Extract the [X, Y] coordinate from the center of the cell holding the provided text.  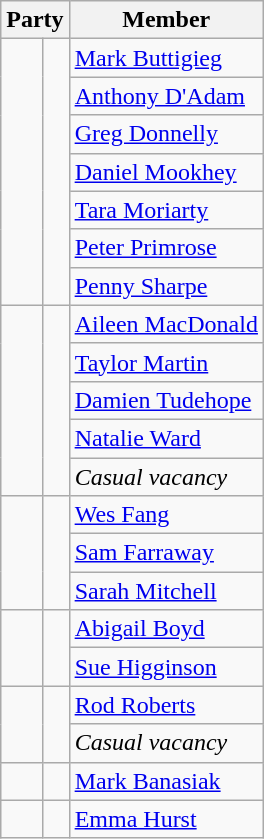
Mark Banasiak [166, 781]
Natalie Ward [166, 438]
Peter Primrose [166, 248]
Anthony D'Adam [166, 96]
Wes Fang [166, 515]
Party [35, 20]
Penny Sharpe [166, 286]
Sue Higginson [166, 667]
Daniel Mookhey [166, 172]
Abigail Boyd [166, 629]
Mark Buttigieg [166, 58]
Sam Farraway [166, 553]
Taylor Martin [166, 362]
Greg Donnelly [166, 134]
Tara Moriarty [166, 210]
Aileen MacDonald [166, 324]
Rod Roberts [166, 705]
Damien Tudehope [166, 400]
Emma Hurst [166, 819]
Member [166, 20]
Sarah Mitchell [166, 591]
